Capture the cell that displays the provided text and extract its (x, y) central coordinate. 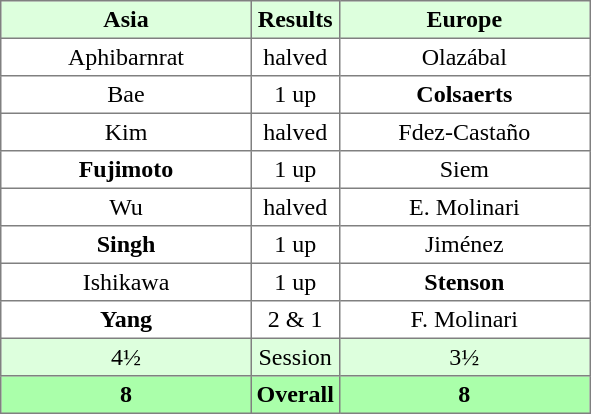
Bae (126, 95)
E. Molinari (464, 207)
Yang (126, 320)
Kim (126, 132)
4½ (126, 357)
Jiménez (464, 245)
Aphibarnrat (126, 57)
Colsaerts (464, 95)
Results (295, 20)
Siem (464, 170)
Singh (126, 245)
Session (295, 357)
Stenson (464, 282)
Overall (295, 395)
2 & 1 (295, 320)
Wu (126, 207)
Olazábal (464, 57)
F. Molinari (464, 320)
Fdez-Castaño (464, 132)
Fujimoto (126, 170)
Europe (464, 20)
Ishikawa (126, 282)
3½ (464, 357)
Asia (126, 20)
